Detect which cell encompasses the target text, then output its (X, Y) center coordinate. 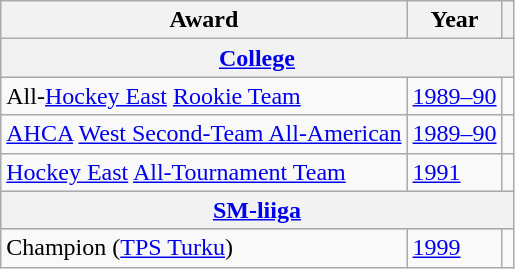
1991 (454, 172)
College (257, 58)
Year (454, 20)
Champion (TPS Turku) (204, 248)
SM-liiga (257, 210)
All-Hockey East Rookie Team (204, 96)
1999 (454, 248)
Hockey East All-Tournament Team (204, 172)
Award (204, 20)
AHCA West Second-Team All-American (204, 134)
